Identify which cell holds the provided text, then report its (X, Y) central coordinate. 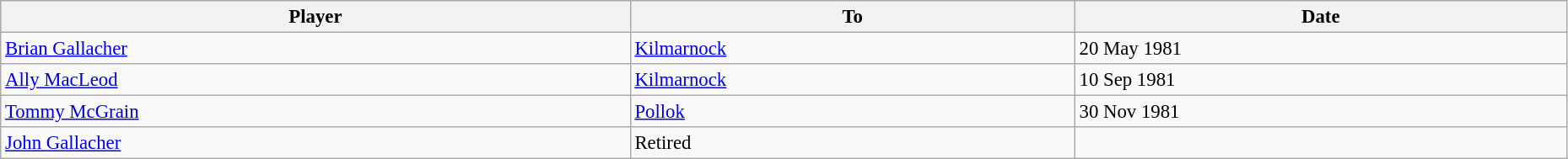
10 Sep 1981 (1321, 80)
Retired (852, 143)
Ally MacLeod (315, 80)
Date (1321, 17)
Player (315, 17)
Brian Gallacher (315, 49)
John Gallacher (315, 143)
Tommy McGrain (315, 112)
30 Nov 1981 (1321, 112)
To (852, 17)
Pollok (852, 112)
20 May 1981 (1321, 49)
